For the text-containing cell, return its midpoint in [X, Y] coordinate format. 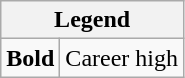
Legend [92, 20]
Bold [30, 58]
Career high [122, 58]
